Return [X, Y] of the center of cell containing provided text 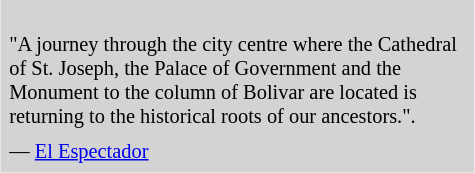
— El Espectador [238, 152]
